Locate the cell with the specified text and output its [x, y] center coordinate. 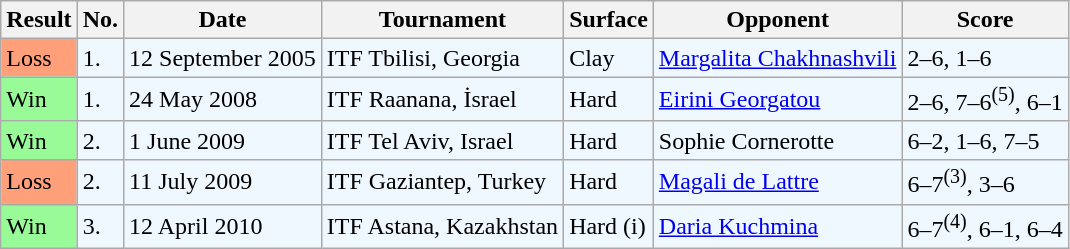
Result [39, 20]
ITF Tbilisi, Georgia [442, 58]
1 June 2009 [223, 140]
No. [100, 20]
2–6, 1–6 [985, 58]
6–2, 1–6, 7–5 [985, 140]
Score [985, 20]
12 September 2005 [223, 58]
Opponent [778, 20]
Clay [609, 58]
12 April 2010 [223, 226]
Tournament [442, 20]
Eirini Georgatou [778, 100]
2–6, 7–6(5), 6–1 [985, 100]
3. [100, 226]
Daria Kuchmina [778, 226]
Magali de Lattre [778, 182]
6–7(3), 3–6 [985, 182]
Hard (i) [609, 226]
ITF Gaziantep, Turkey [442, 182]
11 July 2009 [223, 182]
6–7(4), 6–1, 6–4 [985, 226]
Sophie Cornerotte [778, 140]
24 May 2008 [223, 100]
ITF Astana, Kazakhstan [442, 226]
Date [223, 20]
Margalita Chakhnashvili [778, 58]
ITF Tel Aviv, Israel [442, 140]
Surface [609, 20]
ITF Raanana, İsrael [442, 100]
